Capture the cell that displays the provided text and extract its [X, Y] central coordinate. 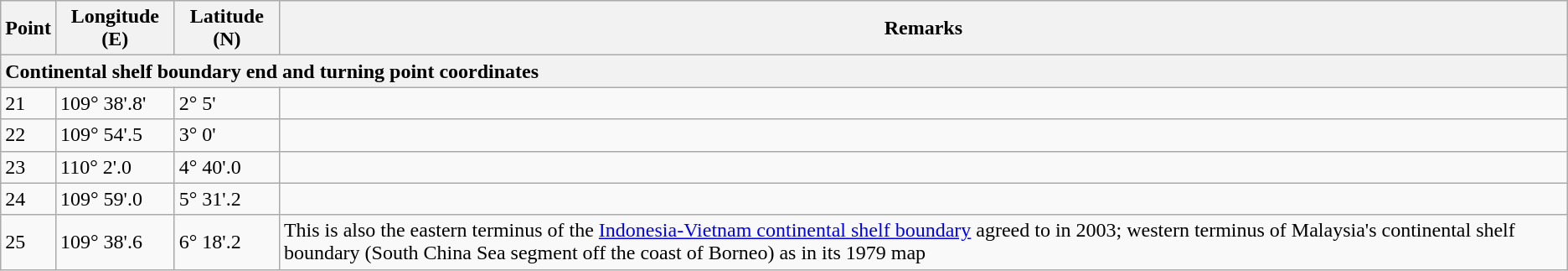
22 [28, 135]
109° 54'.5 [115, 135]
109° 38'.6 [115, 242]
Remarks [923, 29]
21 [28, 103]
25 [28, 242]
109° 38'.8' [115, 103]
Latitude (N) [226, 29]
109° 59'.0 [115, 199]
Point [28, 29]
Continental shelf boundary end and turning point coordinates [784, 71]
6° 18'.2 [226, 242]
4° 40'.0 [226, 167]
5° 31'.2 [226, 199]
110° 2'.0 [115, 167]
2° 5' [226, 103]
Longitude (E) [115, 29]
3° 0' [226, 135]
23 [28, 167]
24 [28, 199]
